Detect which cell encompasses the target text, then output its (X, Y) center coordinate. 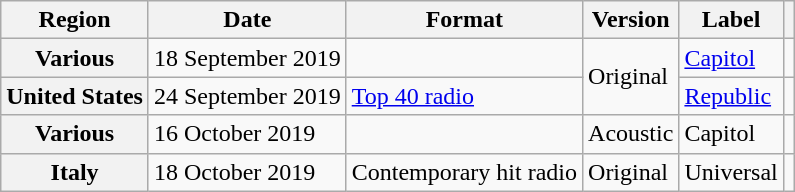
Republic (731, 96)
18 September 2019 (247, 58)
Format (464, 20)
Universal (731, 172)
Date (247, 20)
Region (75, 20)
Version (631, 20)
Contemporary hit radio (464, 172)
Italy (75, 172)
Label (731, 20)
United States (75, 96)
24 September 2019 (247, 96)
Acoustic (631, 134)
Top 40 radio (464, 96)
16 October 2019 (247, 134)
18 October 2019 (247, 172)
